Capture the cell that displays the provided text and extract its [x, y] central coordinate. 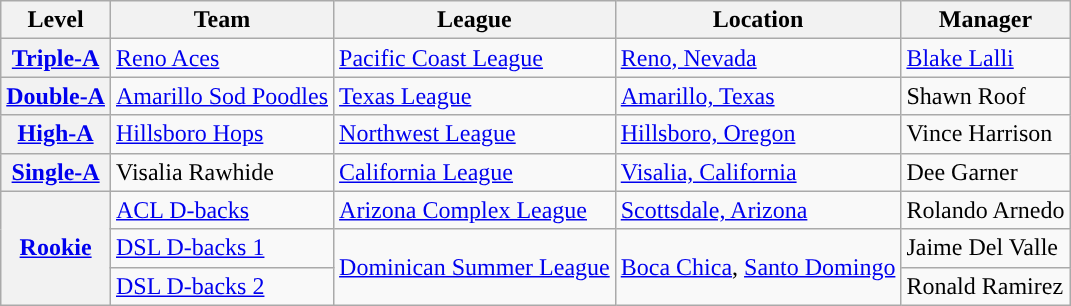
Reno, Nevada [758, 58]
Manager [986, 20]
Northwest League [475, 134]
DSL D-backs 2 [222, 286]
Double-A [56, 96]
Jaime Del Valle [986, 248]
Visalia, California [758, 172]
Dominican Summer League [475, 267]
Level [56, 20]
Pacific Coast League [475, 58]
Texas League [475, 96]
Rolando Arnedo [986, 210]
Ronald Ramirez [986, 286]
Scottsdale, Arizona [758, 210]
Hillsboro Hops [222, 134]
Amarillo Sod Poodles [222, 96]
Shawn Roof [986, 96]
Triple-A [56, 58]
High-A [56, 134]
Arizona Complex League [475, 210]
Team [222, 20]
Rookie [56, 248]
Visalia Rawhide [222, 172]
League [475, 20]
California League [475, 172]
Amarillo, Texas [758, 96]
Vince Harrison [986, 134]
Dee Garner [986, 172]
Single-A [56, 172]
ACL D-backs [222, 210]
Reno Aces [222, 58]
Blake Lalli [986, 58]
Location [758, 20]
Hillsboro, Oregon [758, 134]
Boca Chica, Santo Domingo [758, 267]
DSL D-backs 1 [222, 248]
